Return the (X, Y) coordinate for the center point of the cell that contains the specified text.  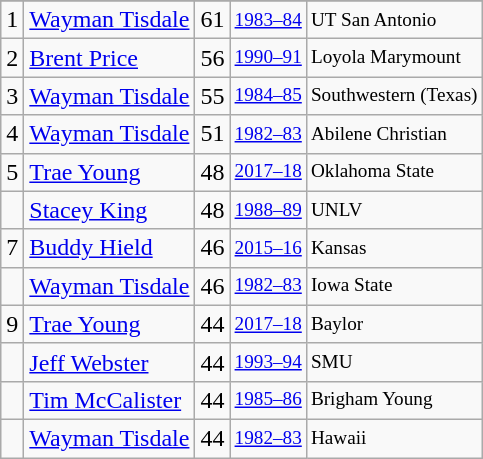
4 (12, 134)
7 (12, 248)
Buddy Hield (110, 248)
Stacey King (110, 210)
SMU (394, 362)
55 (212, 96)
1983–84 (268, 20)
UT San Antonio (394, 20)
56 (212, 58)
Hawaii (394, 438)
Brigham Young (394, 400)
Abilene Christian (394, 134)
1984–85 (268, 96)
1990–91 (268, 58)
Brent Price (110, 58)
Kansas (394, 248)
5 (12, 172)
Oklahoma State (394, 172)
2 (12, 58)
1985–86 (268, 400)
9 (12, 324)
Jeff Webster (110, 362)
51 (212, 134)
1993–94 (268, 362)
UNLV (394, 210)
Southwestern (Texas) (394, 96)
Tim McCalister (110, 400)
1 (12, 20)
2015–16 (268, 248)
61 (212, 20)
1988–89 (268, 210)
Loyola Marymount (394, 58)
3 (12, 96)
Baylor (394, 324)
Iowa State (394, 286)
